Identify which cell holds the provided text, then report its [x, y] central coordinate. 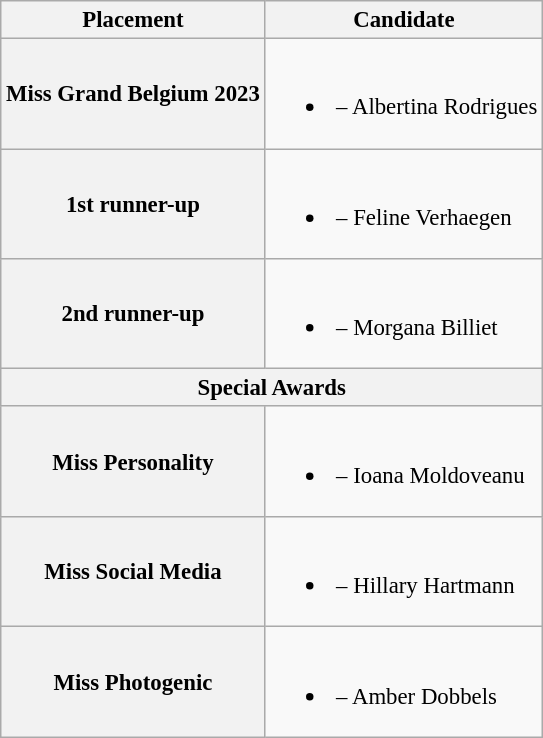
– Hillary Hartmann [404, 572]
Placement [133, 20]
2nd runner-up [133, 314]
– Feline Verhaegen [404, 204]
Miss Personality [133, 462]
– Albertina Rodrigues [404, 94]
– Morgana Billiet [404, 314]
– Ioana Moldoveanu [404, 462]
Special Awards [272, 388]
Miss Grand Belgium 2023 [133, 94]
1st runner-up [133, 204]
Miss Social Media [133, 572]
Miss Photogenic [133, 682]
– Amber Dobbels [404, 682]
Candidate [404, 20]
